Pinpoint the cell where the given text exists, returning its [x, y] midpoint coordinate. 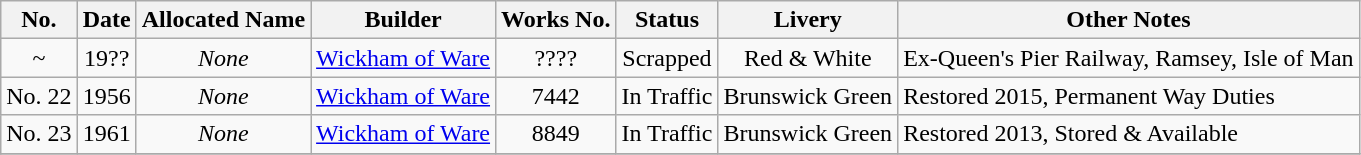
Other Notes [1129, 20]
No. 22 [39, 96]
7442 [556, 96]
Ex-Queen's Pier Railway, Ramsey, Isle of Man [1129, 58]
Scrapped [667, 58]
No. [39, 20]
Restored 2015, Permanent Way Duties [1129, 96]
No. 23 [39, 134]
19?? [106, 58]
1961 [106, 134]
???? [556, 58]
Date [106, 20]
Red & White [808, 58]
Livery [808, 20]
Status [667, 20]
~ [39, 58]
8849 [556, 134]
1956 [106, 96]
Builder [404, 20]
Restored 2013, Stored & Available [1129, 134]
Works No. [556, 20]
Allocated Name [223, 20]
